Pinpoint the cell where the given text exists, returning its [X, Y] midpoint coordinate. 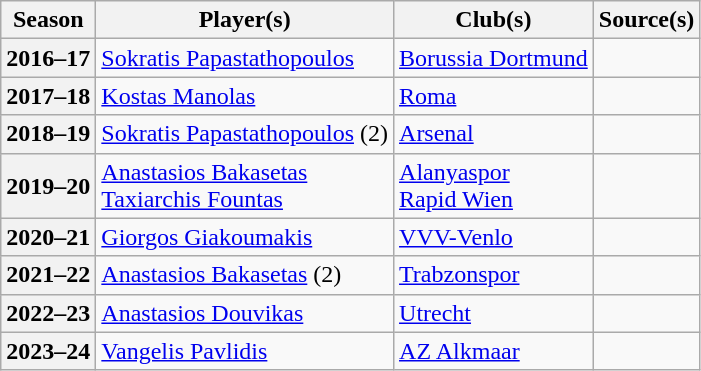
Player(s) [245, 20]
Vangelis Pavlidis [245, 351]
Utrecht [494, 313]
2021–22 [48, 275]
Anastasios Bakasetas (2) [245, 275]
Sokratis Papastathopoulos (2) [245, 134]
Kostas Manolas [245, 96]
Giorgos Giakoumakis [245, 237]
2020–21 [48, 237]
Season [48, 20]
Anastasios BakasetasTaxiarchis Fountas [245, 186]
2023–24 [48, 351]
Borussia Dortmund [494, 58]
Roma [494, 96]
AZ Alkmaar [494, 351]
Source(s) [646, 20]
Trabzonspor [494, 275]
2017–18 [48, 96]
Club(s) [494, 20]
2016–17 [48, 58]
VVV-Venlo [494, 237]
2022–23 [48, 313]
2018–19 [48, 134]
Sokratis Papastathopoulos [245, 58]
Arsenal [494, 134]
2019–20 [48, 186]
Anastasios Douvikas [245, 313]
Alanyaspor Rapid Wien [494, 186]
